Detect which cell encompasses the target text, then output its (X, Y) center coordinate. 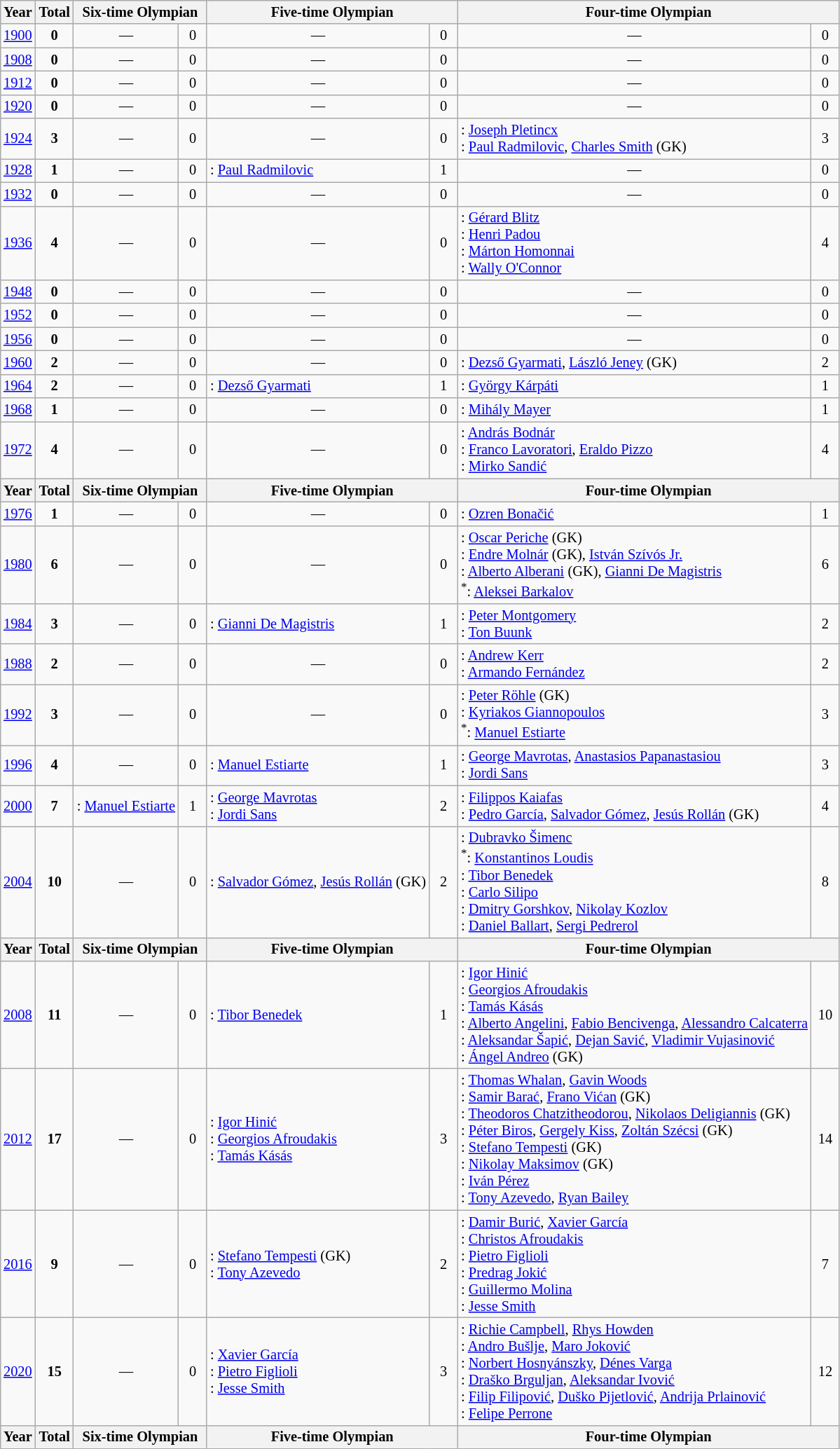
: George Mavrotas, Anastasios Papanastasiou: Jordi Sans (635, 765)
: Mihály Mayer (635, 410)
: Gianni De Magistris (318, 624)
: Andrew Kerr: Armando Fernández (635, 664)
: Paul Radmilovic (318, 170)
1952 (18, 315)
: György Kárpáti (635, 386)
: András Bodnár: Franco Lavoratori, Eraldo Pizzo: Mirko Sandić (635, 450)
: Filippos Kaiafas: Pedro García, Salvador Gómez, Jesús Rollán (GK) (635, 806)
: Dubravko Šimenc*: Konstantinos Loudis: Tibor Benedek: Carlo Silipo: Dmitry Gorshkov, Nikolay Kozlov: Daniel Ballart, Sergi Pedrerol (635, 881)
1900 (18, 36)
: Salvador Gómez, Jesús Rollán (GK) (318, 881)
1984 (18, 624)
1948 (18, 291)
8 (825, 881)
1920 (18, 107)
2012 (18, 1139)
1972 (18, 450)
1980 (18, 565)
1964 (18, 386)
1968 (18, 410)
1908 (18, 60)
2016 (18, 1264)
17 (55, 1139)
1928 (18, 170)
1992 (18, 715)
2020 (18, 1371)
1932 (18, 194)
2000 (18, 806)
: Oscar Periche (GK): Endre Molnár (GK), István Szívós Jr.: Alberto Alberani (GK), Gianni De Magistris*: Aleksei Barkalov (635, 565)
2008 (18, 1015)
: Stefano Tempesti (GK): Tony Azevedo (318, 1264)
2004 (18, 881)
1912 (18, 83)
: Peter Röhle (GK): Kyriakos Giannopoulos*: Manuel Estiarte (635, 715)
1936 (18, 243)
12 (825, 1371)
: Dezső Gyarmati (318, 386)
1976 (18, 514)
9 (55, 1264)
: Xavier García: Pietro Figlioli: Jesse Smith (318, 1371)
: Tibor Benedek (318, 1015)
: George Mavrotas: Jordi Sans (318, 806)
1956 (18, 339)
: Gérard Blitz: Henri Padou: Márton Homonnai: Wally O'Connor (635, 243)
11 (55, 1015)
: Peter Montgomery: Ton Buunk (635, 624)
15 (55, 1371)
14 (825, 1139)
: Ozren Bonačić (635, 514)
1960 (18, 362)
1996 (18, 765)
: Damir Burić, Xavier García: Christos Afroudakis: Pietro Figlioli: Predrag Jokić: Guillermo Molina: Jesse Smith (635, 1264)
1924 (18, 139)
1988 (18, 664)
: Igor Hinić: Georgios Afroudakis: Tamás Kásás (318, 1139)
: Dezső Gyarmati, László Jeney (GK) (635, 362)
: Joseph Pletincx: Paul Radmilovic, Charles Smith (GK) (635, 139)
